Determine the (X, Y) coordinate at the center of the cell enclosing the given text.  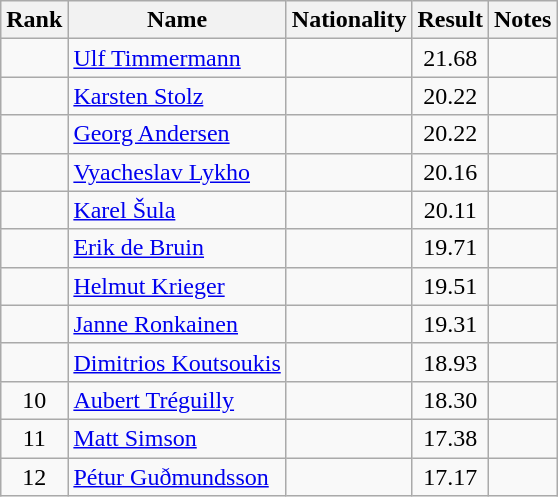
18.93 (450, 362)
Notes (522, 20)
12 (34, 477)
Dimitrios Koutsoukis (177, 362)
Janne Ronkainen (177, 324)
Ulf Timmermann (177, 58)
Erik de Bruin (177, 248)
Helmut Krieger (177, 286)
Georg Andersen (177, 134)
20.11 (450, 210)
Matt Simson (177, 438)
18.30 (450, 400)
11 (34, 438)
17.17 (450, 477)
19.51 (450, 286)
19.31 (450, 324)
20.16 (450, 172)
Karsten Stolz (177, 96)
Rank (34, 20)
Name (177, 20)
Vyacheslav Lykho (177, 172)
10 (34, 400)
Karel Šula (177, 210)
Nationality (349, 20)
Result (450, 20)
Aubert Tréguilly (177, 400)
Pétur Guðmundsson (177, 477)
21.68 (450, 58)
17.38 (450, 438)
19.71 (450, 248)
